Capture the cell that displays the provided text and extract its (x, y) central coordinate. 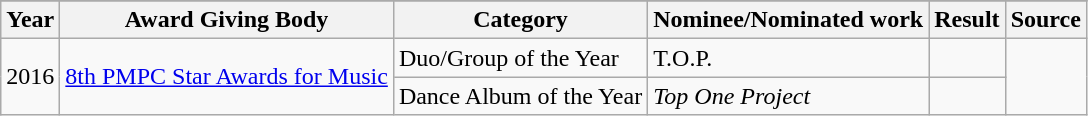
Award Giving Body (227, 20)
Source (1046, 20)
T.O.P. (788, 58)
2016 (30, 77)
Nominee/Nominated work (788, 20)
Dance Album of the Year (520, 96)
Duo/Group of the Year (520, 58)
Result (967, 20)
Year (30, 20)
Category (520, 20)
8th PMPC Star Awards for Music (227, 77)
Top One Project (788, 96)
